Locate the cell with the specified text and output its (X, Y) center coordinate. 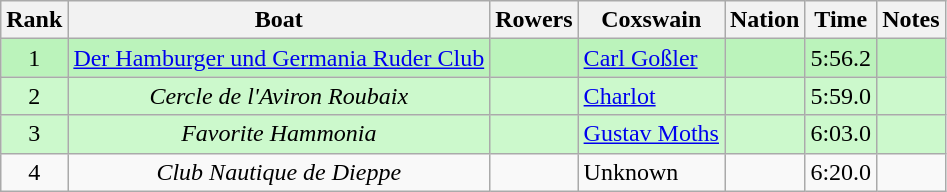
Club Nautique de Dieppe (279, 172)
Cercle de l'Aviron Roubaix (279, 96)
6:20.0 (841, 172)
5:56.2 (841, 58)
6:03.0 (841, 134)
Rank (34, 20)
Nation (764, 20)
Favorite Hammonia (279, 134)
3 (34, 134)
Coxswain (651, 20)
5:59.0 (841, 96)
Gustav Moths (651, 134)
Charlot (651, 96)
Unknown (651, 172)
Der Hamburger und Germania Ruder Club (279, 58)
Time (841, 20)
Notes (911, 20)
Carl Goßler (651, 58)
2 (34, 96)
Rowers (534, 20)
1 (34, 58)
4 (34, 172)
Boat (279, 20)
